From the cell containing the given text, extract its center point as (x, y) coordinate. 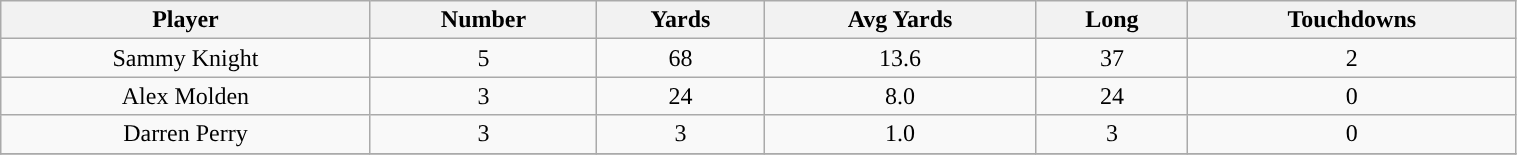
Player (186, 20)
Number (484, 20)
13.6 (900, 58)
37 (1112, 58)
2 (1352, 58)
68 (680, 58)
5 (484, 58)
Avg Yards (900, 20)
Long (1112, 20)
Sammy Knight (186, 58)
Darren Perry (186, 134)
Alex Molden (186, 96)
1.0 (900, 134)
8.0 (900, 96)
Yards (680, 20)
Touchdowns (1352, 20)
